Identify which cell holds the provided text, then report its (X, Y) central coordinate. 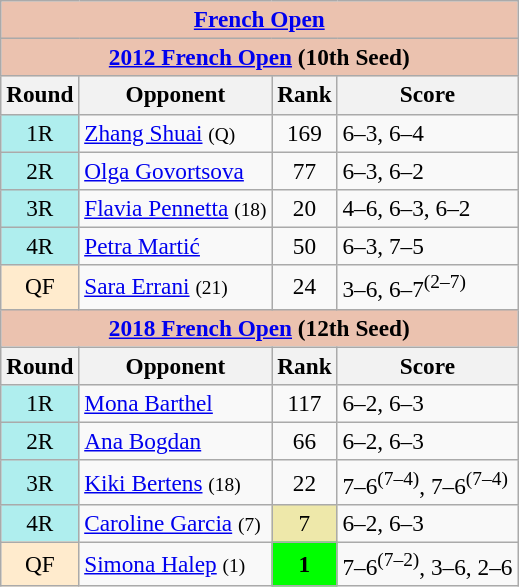
50 (304, 246)
66 (304, 441)
Sara Errani (21) (176, 287)
Caroline Garcia (7) (176, 523)
77 (304, 170)
22 (304, 482)
2018 French Open (12th Seed) (260, 328)
1 (304, 564)
Zhang Shuai (Q) (176, 133)
4–6, 6–3, 6–2 (428, 208)
2012 French Open (10th Seed) (260, 57)
Petra Martić (176, 246)
117 (304, 403)
7 (304, 523)
3–6, 6–7(2–7) (428, 287)
Kiki Bertens (18) (176, 482)
169 (304, 133)
24 (304, 287)
20 (304, 208)
7–6(7–4), 7–6(7–4) (428, 482)
Simona Halep (1) (176, 564)
6–3, 6–4 (428, 133)
French Open (260, 19)
Olga Govortsova (176, 170)
Ana Bogdan (176, 441)
Flavia Pennetta (18) (176, 208)
Mona Barthel (176, 403)
6–3, 6–2 (428, 170)
6–3, 7–5 (428, 246)
7–6(7–2), 3–6, 2–6 (428, 564)
